Find where the given text appears and provide that cell's center as [X, Y] coordinate. 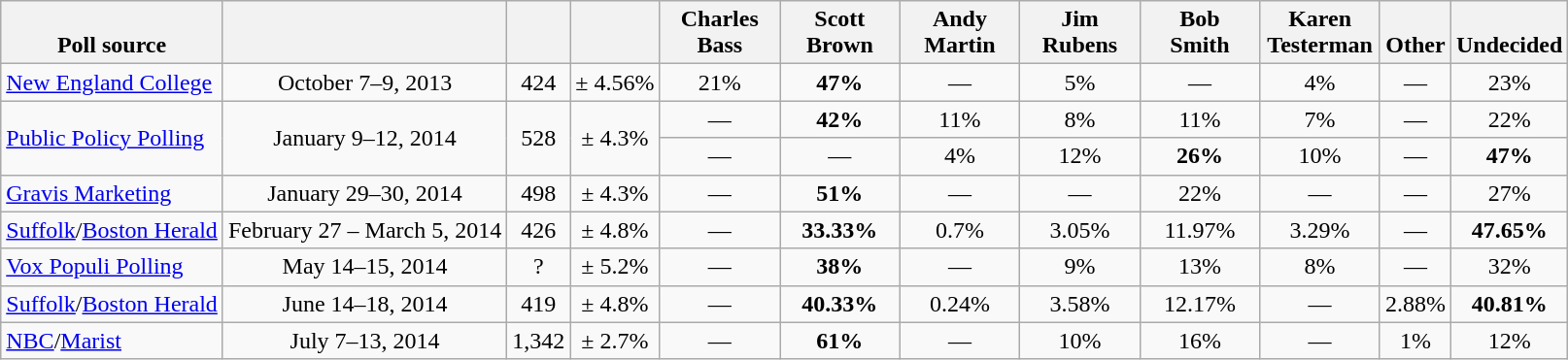
JimRubens [1080, 33]
26% [1200, 156]
2.88% [1415, 304]
January 9–12, 2014 [364, 138]
424 [538, 82]
July 7–13, 2014 [364, 341]
New England College [113, 82]
7% [1320, 119]
5% [1080, 82]
Public Policy Polling [113, 138]
426 [538, 230]
40.81% [1509, 304]
Gravis Marketing [113, 193]
3.05% [1080, 230]
October 7–9, 2013 [364, 82]
Undecided [1509, 33]
11.97% [1200, 230]
21% [720, 82]
June 14–18, 2014 [364, 304]
47.65% [1509, 230]
Vox Populi Polling [113, 267]
? [538, 267]
1% [1415, 341]
1,342 [538, 341]
528 [538, 138]
42% [840, 119]
32% [1509, 267]
0.7% [960, 230]
419 [538, 304]
0.24% [960, 304]
May 14–15, 2014 [364, 267]
12.17% [1200, 304]
AndyMartin [960, 33]
3.29% [1320, 230]
51% [840, 193]
± 2.7% [615, 341]
CharlesBass [720, 33]
9% [1080, 267]
ScottBrown [840, 33]
33.33% [840, 230]
16% [1200, 341]
3.58% [1080, 304]
23% [1509, 82]
Poll source [113, 33]
± 4.56% [615, 82]
61% [840, 341]
February 27 – March 5, 2014 [364, 230]
NBC/Marist [113, 341]
38% [840, 267]
January 29–30, 2014 [364, 193]
13% [1200, 267]
BobSmith [1200, 33]
40.33% [840, 304]
± 5.2% [615, 267]
27% [1509, 193]
Other [1415, 33]
KarenTesterman [1320, 33]
498 [538, 193]
